From the cell containing the given text, extract its center point as [x, y] coordinate. 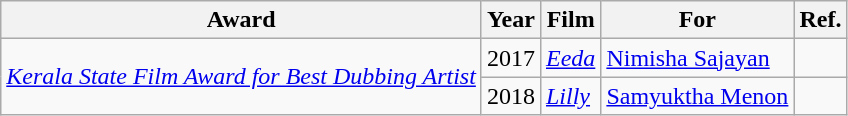
2018 [510, 96]
Nimisha Sajayan [698, 58]
Eeda [570, 58]
Film [570, 20]
Award [242, 20]
Kerala State Film Award for Best Dubbing Artist [242, 77]
Year [510, 20]
Lilly [570, 96]
2017 [510, 58]
Ref. [820, 20]
For [698, 20]
Samyuktha Menon [698, 96]
